Pinpoint the cell where the given text exists, returning its [x, y] midpoint coordinate. 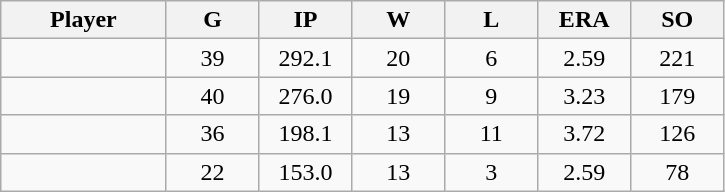
W [398, 20]
36 [212, 134]
78 [678, 172]
276.0 [306, 96]
22 [212, 172]
198.1 [306, 134]
IP [306, 20]
39 [212, 58]
126 [678, 134]
SO [678, 20]
3.72 [584, 134]
3 [492, 172]
153.0 [306, 172]
3.23 [584, 96]
ERA [584, 20]
9 [492, 96]
292.1 [306, 58]
L [492, 20]
20 [398, 58]
179 [678, 96]
G [212, 20]
40 [212, 96]
Player [84, 20]
6 [492, 58]
11 [492, 134]
19 [398, 96]
221 [678, 58]
